Scan for the cell matching the given text and deliver its (X, Y) coordinate at center. 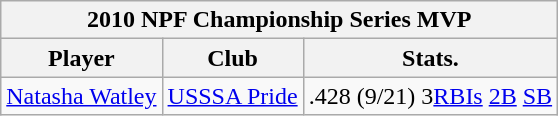
Club (232, 58)
Stats. (430, 58)
Player (82, 58)
USSSA Pride (232, 96)
2010 NPF Championship Series MVP (280, 20)
.428 (9/21) 3RBIs 2B SB (430, 96)
Natasha Watley (82, 96)
